Find where the given text appears and provide that cell's center as [x, y] coordinate. 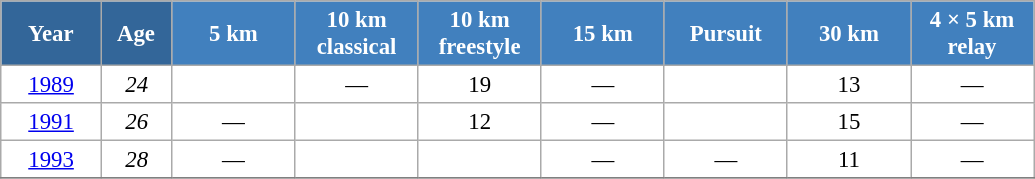
10 km freestyle [480, 34]
19 [480, 85]
24 [136, 85]
Age [136, 34]
4 × 5 km relay [972, 34]
28 [136, 160]
26 [136, 122]
12 [480, 122]
5 km [234, 34]
1989 [52, 85]
1991 [52, 122]
13 [848, 85]
Year [52, 34]
1993 [52, 160]
15 [848, 122]
11 [848, 160]
30 km [848, 34]
10 km classical [356, 34]
Pursuit [726, 34]
15 km [602, 34]
